Scan for the cell matching the given text and deliver its [x, y] coordinate at center. 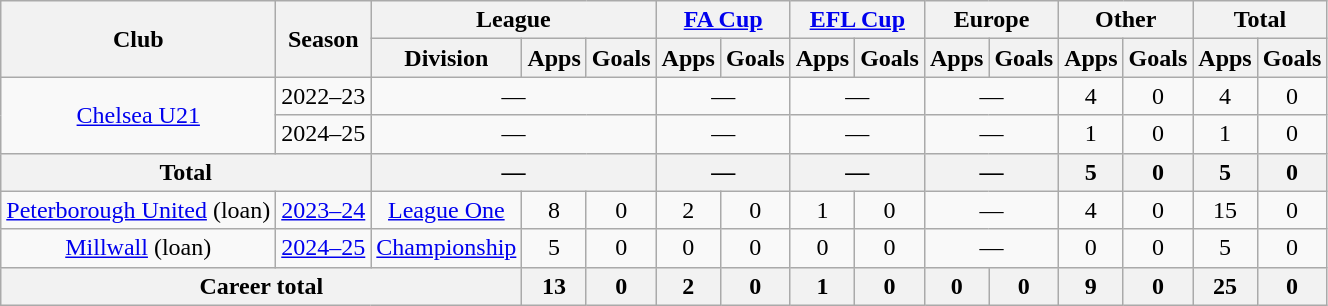
League One [446, 210]
Millwall (loan) [138, 248]
League [514, 20]
Europe [991, 20]
2023–24 [324, 210]
25 [1225, 286]
8 [554, 210]
13 [554, 286]
Club [138, 39]
15 [1225, 210]
Championship [446, 248]
2022–23 [324, 96]
9 [1091, 286]
Peterborough United (loan) [138, 210]
Career total [262, 286]
Season [324, 39]
Chelsea U21 [138, 115]
Other [1126, 20]
EFL Cup [857, 20]
Division [446, 58]
FA Cup [723, 20]
